Extract the (X, Y) coordinate from the center of the cell holding the provided text.  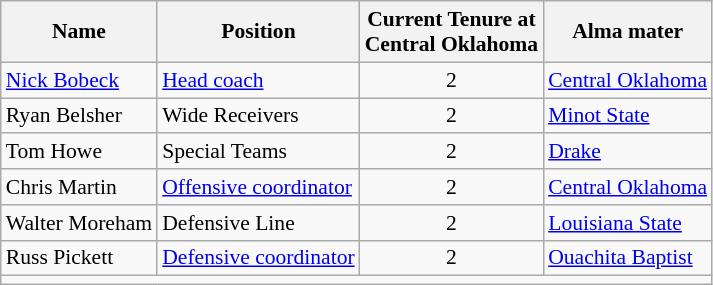
Alma mater (628, 32)
Russ Pickett (79, 258)
Defensive coordinator (258, 258)
Louisiana State (628, 223)
Position (258, 32)
Special Teams (258, 152)
Tom Howe (79, 152)
Current Tenure atCentral Oklahoma (452, 32)
Name (79, 32)
Ryan Belsher (79, 116)
Drake (628, 152)
Ouachita Baptist (628, 258)
Head coach (258, 80)
Defensive Line (258, 223)
Walter Moreham (79, 223)
Offensive coordinator (258, 187)
Chris Martin (79, 187)
Wide Receivers (258, 116)
Minot State (628, 116)
Nick Bobeck (79, 80)
